Determine the [x, y] coordinate at the center of the cell enclosing the given text.  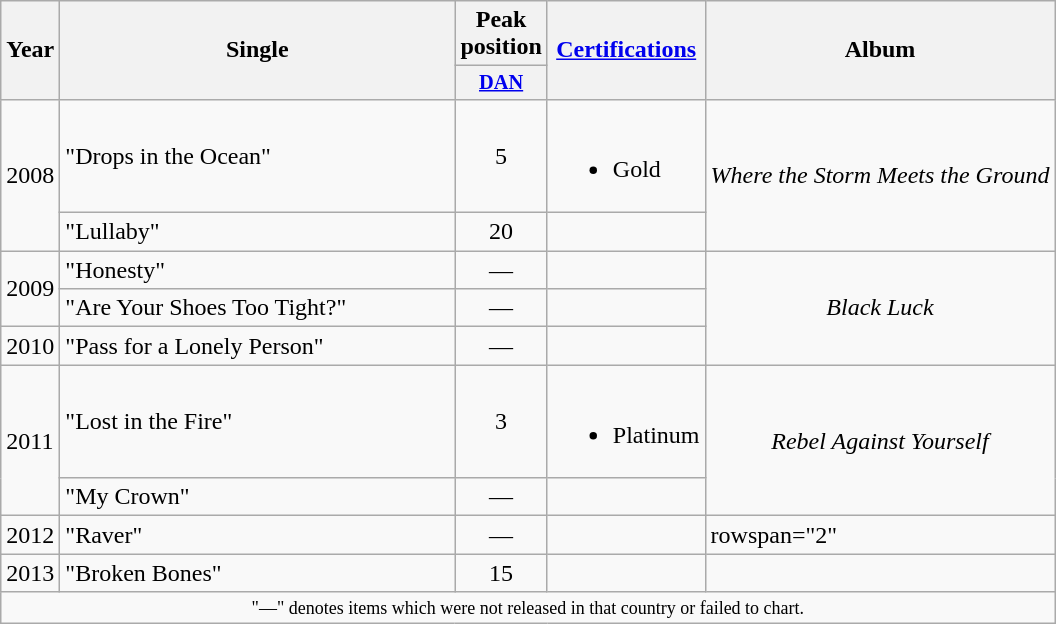
2008 [30, 174]
Black Luck [880, 308]
2010 [30, 346]
"Lullaby" [258, 232]
"—" denotes items which were not released in that country or failed to chart. [528, 608]
"Honesty" [258, 270]
Peak position [501, 34]
Year [30, 50]
"Raver" [258, 535]
2012 [30, 535]
"Lost in the Fire" [258, 422]
5 [501, 156]
"My Crown" [258, 497]
2009 [30, 289]
rowspan="2" [880, 535]
Gold [626, 156]
Where the Storm Meets the Ground [880, 174]
Rebel Against Yourself [880, 440]
Single [258, 50]
"Drops in the Ocean" [258, 156]
Album [880, 50]
"Broken Bones" [258, 573]
15 [501, 573]
20 [501, 232]
"Pass for a Lonely Person" [258, 346]
Platinum [626, 422]
Certifications [626, 50]
DAN [501, 83]
2011 [30, 440]
3 [501, 422]
2013 [30, 573]
"Are Your Shoes Too Tight?" [258, 308]
